From the cell containing the given text, extract its center point as (X, Y) coordinate. 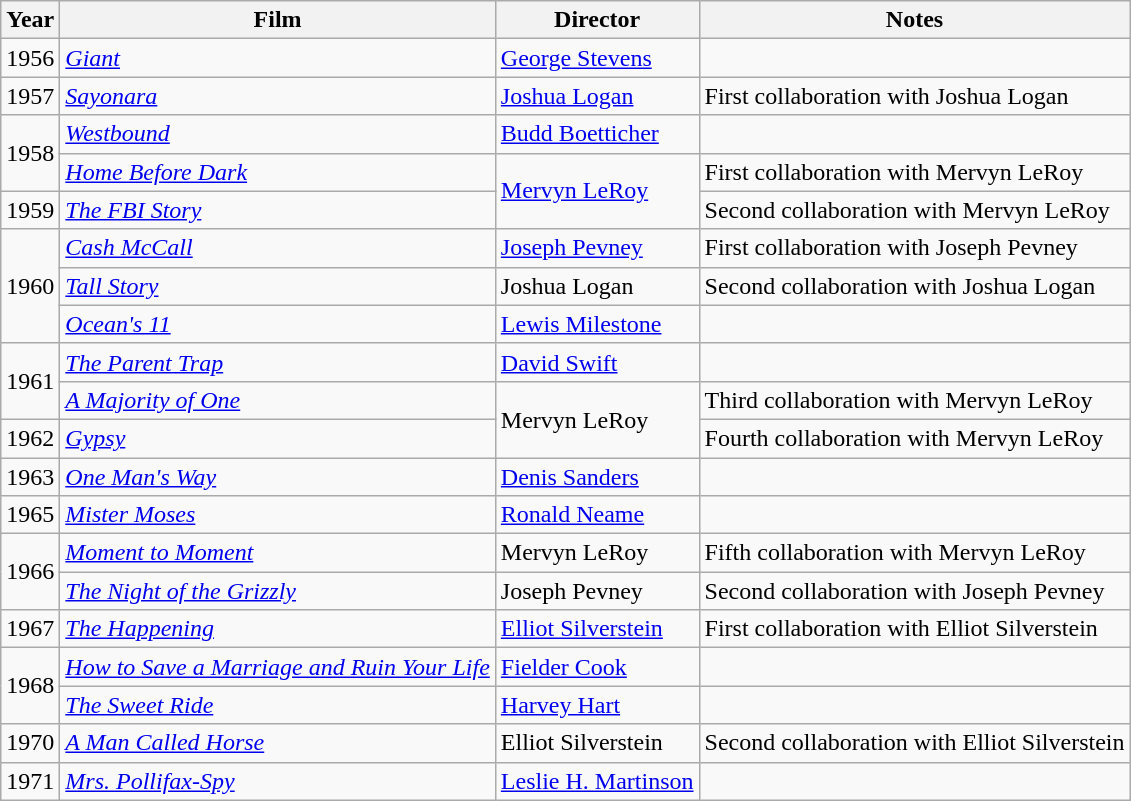
Leslie H. Martinson (597, 781)
Ronald Neame (597, 515)
Lewis Milestone (597, 324)
1967 (30, 629)
Fourth collaboration with Mervyn LeRoy (914, 438)
1968 (30, 686)
Notes (914, 20)
Fielder Cook (597, 667)
Ocean's 11 (278, 324)
The FBI Story (278, 210)
1957 (30, 96)
The Night of the Grizzly (278, 591)
Westbound (278, 134)
The Parent Trap (278, 362)
David Swift (597, 362)
Mister Moses (278, 515)
Budd Boetticher (597, 134)
Denis Sanders (597, 477)
Year (30, 20)
Second collaboration with Elliot Silverstein (914, 743)
1959 (30, 210)
Moment to Moment (278, 553)
First collaboration with Joseph Pevney (914, 248)
Director (597, 20)
George Stevens (597, 58)
Sayonara (278, 96)
First collaboration with Elliot Silverstein (914, 629)
How to Save a Marriage and Ruin Your Life (278, 667)
Second collaboration with Joseph Pevney (914, 591)
Harvey Hart (597, 705)
Gypsy (278, 438)
A Majority of One (278, 400)
1958 (30, 153)
Cash McCall (278, 248)
Film (278, 20)
A Man Called Horse (278, 743)
1962 (30, 438)
1956 (30, 58)
1960 (30, 286)
1971 (30, 781)
Second collaboration with Mervyn LeRoy (914, 210)
Fifth collaboration with Mervyn LeRoy (914, 553)
1965 (30, 515)
Tall Story (278, 286)
The Happening (278, 629)
Third collaboration with Mervyn LeRoy (914, 400)
Giant (278, 58)
1963 (30, 477)
Second collaboration with Joshua Logan (914, 286)
1966 (30, 572)
First collaboration with Joshua Logan (914, 96)
One Man's Way (278, 477)
Mrs. Pollifax-Spy (278, 781)
Home Before Dark (278, 172)
1961 (30, 381)
The Sweet Ride (278, 705)
1970 (30, 743)
First collaboration with Mervyn LeRoy (914, 172)
